Output the [X, Y] coordinate of the center of the cell containing the given text.  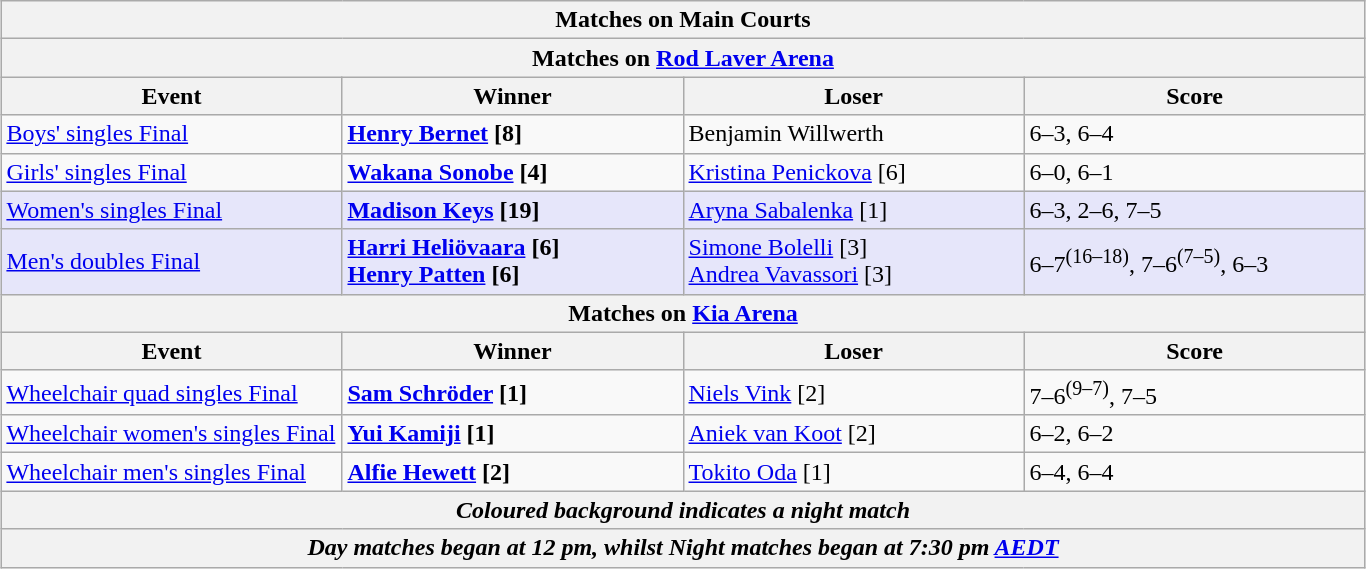
Madison Keys [19] [512, 210]
6–0, 6–1 [1194, 172]
Simone Bolelli [3] Andrea Vavassori [3] [854, 262]
6–3, 2–6, 7–5 [1194, 210]
Wakana Sonobe [4] [512, 172]
Tokito Oda [1] [854, 472]
Niels Vink [2] [854, 392]
Men's doubles Final [172, 262]
6–3, 6–4 [1194, 134]
Women's singles Final [172, 210]
Wheelchair men's singles Final [172, 472]
Sam Schröder [1] [512, 392]
6–4, 6–4 [1194, 472]
Kristina Penickova [6] [854, 172]
Wheelchair women's singles Final [172, 434]
Yui Kamiji [1] [512, 434]
Benjamin Willwerth [854, 134]
Matches on Kia Arena [683, 313]
Matches on Rod Laver Arena [683, 58]
Coloured background indicates a night match [683, 510]
7–6(9–7), 7–5 [1194, 392]
Matches on Main Courts [683, 20]
Henry Bernet [8] [512, 134]
Girls' singles Final [172, 172]
Aryna Sabalenka [1] [854, 210]
6–2, 6–2 [1194, 434]
Day matches began at 12 pm, whilst Night matches began at 7:30 pm AEDT [683, 548]
6–7(16–18), 7–6(7–5), 6–3 [1194, 262]
Boys' singles Final [172, 134]
Wheelchair quad singles Final [172, 392]
Alfie Hewett [2] [512, 472]
Aniek van Koot [2] [854, 434]
Harri Heliövaara [6] Henry Patten [6] [512, 262]
